For the text-containing cell, return its midpoint in [X, Y] coordinate format. 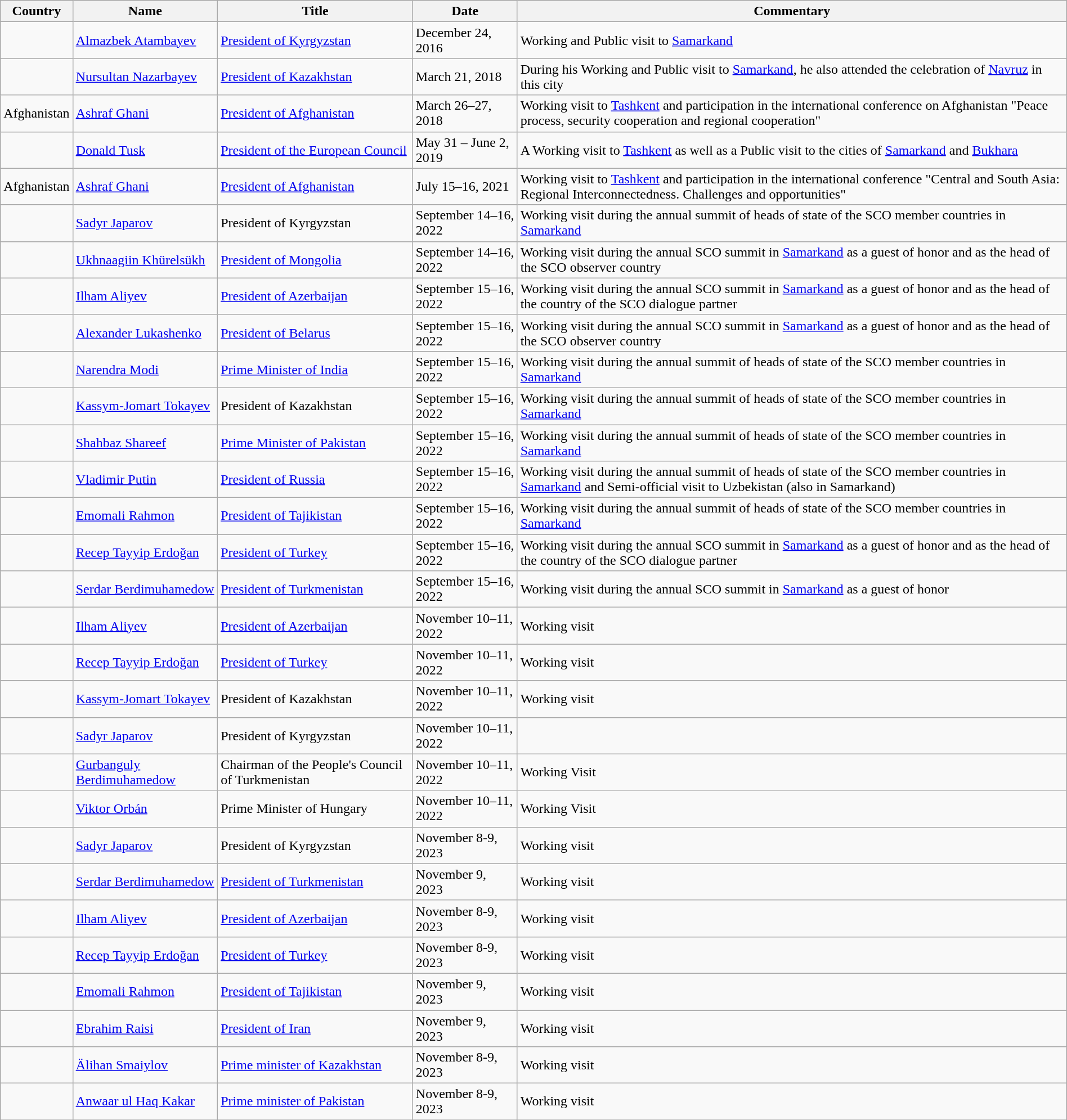
Title [315, 11]
President of the European Council [315, 150]
Ebrahim Raisi [145, 1028]
Alexander Lukashenko [145, 333]
Prime Minister of Hungary [315, 809]
Prime Minister of India [315, 369]
July 15–16, 2021 [465, 187]
President of Russia [315, 479]
President of Belarus [315, 333]
Donald Tusk [145, 150]
Shahbaz Shareef [145, 442]
During his Working and Public visit to Samarkand, he also attended the celebration of Navruz in this city [792, 77]
President of Mongolia [315, 260]
Gurbanguly Berdimuhamedow [145, 772]
Prime minister of Pakistan [315, 1101]
Chairman of the People's Council of Turkmenistan [315, 772]
Anwaar ul Haq Kakar [145, 1101]
March 21, 2018 [465, 77]
May 31 – June 2, 2019 [465, 150]
Almazbek Atambayev [145, 41]
Working visit during the annual SCO summit in Samarkand as a guest of honor [792, 590]
Prime Minister of Pakistan [315, 442]
Älihan Smaiylov [145, 1065]
Date [465, 11]
Ukhnaagiin Khürelsükh [145, 260]
Name [145, 11]
Vladimir Putin [145, 479]
A Working visit to Tashkent as well as a Public visit to the cities of Samarkand and Bukhara [792, 150]
Nursultan Nazarbayev [145, 77]
Prime minister of Kazakhstan [315, 1065]
Working and Public visit to Samarkand [792, 41]
December 24, 2016 [465, 41]
President of Iran [315, 1028]
Narendra Modi [145, 369]
Commentary [792, 11]
Country [37, 11]
Viktor Orbán [145, 809]
March 26–27, 2018 [465, 114]
